Find where the given text appears and provide that cell's center as (x, y) coordinate. 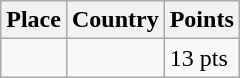
Country (115, 20)
Place (34, 20)
Points (202, 20)
13 pts (202, 58)
